Pinpoint the cell where the given text exists, returning its (X, Y) midpoint coordinate. 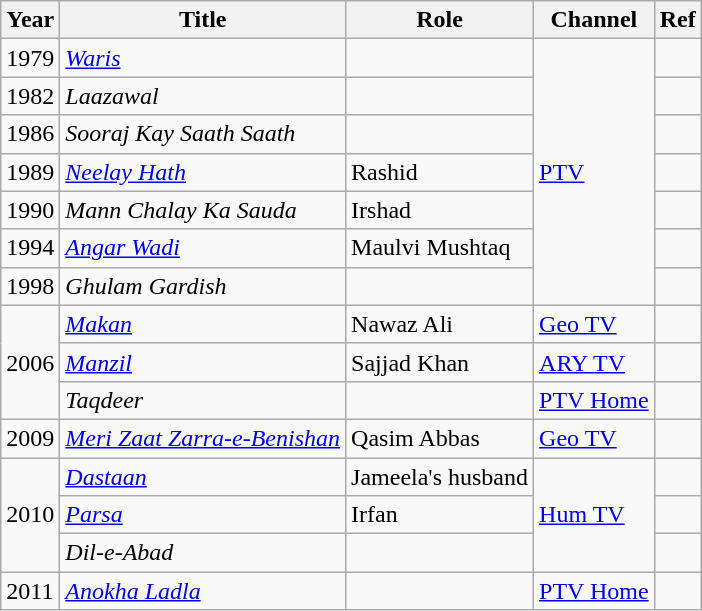
Angar Wadi (203, 248)
Irfan (440, 515)
Nawaz Ali (440, 324)
Qasim Abbas (440, 438)
Sooraj Kay Saath Saath (203, 134)
1998 (30, 286)
Waris (203, 58)
1982 (30, 96)
1989 (30, 172)
Laazawal (203, 96)
Dastaan (203, 477)
Irshad (440, 210)
Channel (594, 20)
Year (30, 20)
Taqdeer (203, 400)
2011 (30, 591)
2010 (30, 515)
1994 (30, 248)
Ghulam Gardish (203, 286)
Hum TV (594, 515)
Dil-e-Abad (203, 553)
Jameela's husband (440, 477)
Maulvi Mushtaq (440, 248)
1986 (30, 134)
Sajjad Khan (440, 362)
Mann Chalay Ka Sauda (203, 210)
Anokha Ladla (203, 591)
Role (440, 20)
ARY TV (594, 362)
Neelay Hath (203, 172)
2009 (30, 438)
2006 (30, 362)
Ref (678, 20)
1979 (30, 58)
Manzil (203, 362)
Rashid (440, 172)
1990 (30, 210)
Meri Zaat Zarra-e-Benishan (203, 438)
Title (203, 20)
PTV (594, 172)
Makan (203, 324)
Parsa (203, 515)
